Capture the cell that displays the provided text and extract its [X, Y] central coordinate. 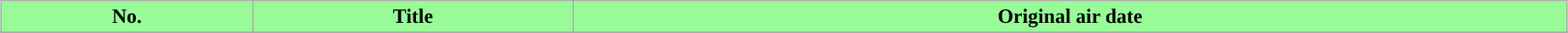
No. [127, 17]
Original air date [1070, 17]
Title [413, 17]
